Return the [x, y] coordinate for the center point of the cell that contains the specified text.  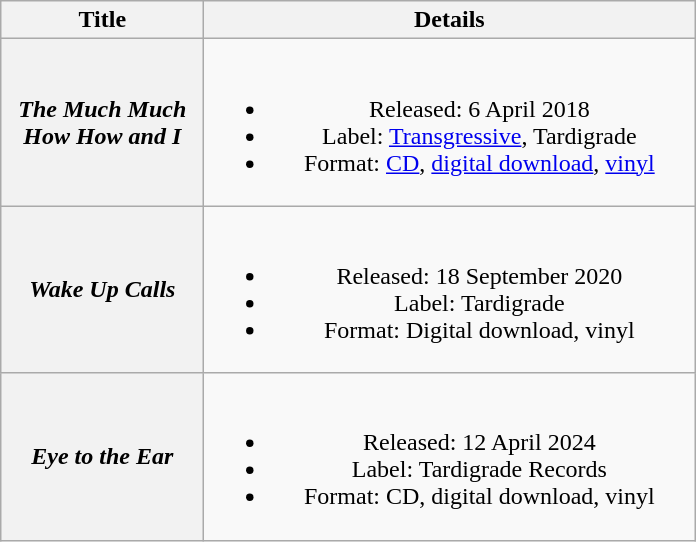
Details [450, 20]
Released: 6 April 2018Label: Transgressive, TardigradeFormat: CD, digital download, vinyl [450, 122]
Released: 12 April 2024Label: Tardigrade RecordsFormat: CD, digital download, vinyl [450, 456]
Eye to the Ear [102, 456]
Title [102, 20]
The Much Much How How and I [102, 122]
Released: 18 September 2020Label: TardigradeFormat: Digital download, vinyl [450, 290]
Wake Up Calls [102, 290]
